Locate the cell with the specified text and output its (x, y) center coordinate. 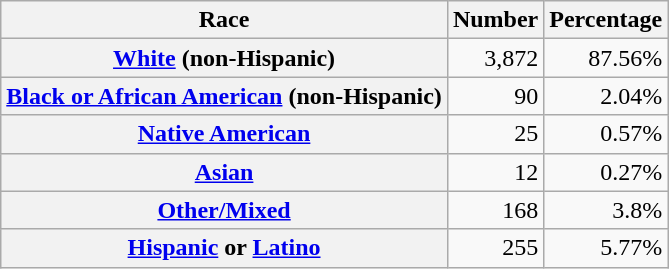
3.8% (606, 210)
3,872 (495, 58)
0.57% (606, 134)
Asian (224, 172)
Black or African American (non-Hispanic) (224, 96)
White (non-Hispanic) (224, 58)
Native American (224, 134)
2.04% (606, 96)
Other/Mixed (224, 210)
12 (495, 172)
87.56% (606, 58)
90 (495, 96)
168 (495, 210)
25 (495, 134)
Hispanic or Latino (224, 248)
Percentage (606, 20)
Number (495, 20)
5.77% (606, 248)
0.27% (606, 172)
Race (224, 20)
255 (495, 248)
